Capture the cell that displays the provided text and extract its (x, y) central coordinate. 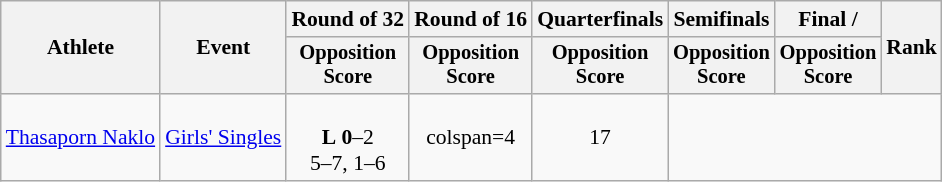
Thasaporn Naklo (80, 138)
Semifinals (722, 19)
Final / (828, 19)
L 0–2 5–7, 1–6 (348, 138)
Round of 16 (470, 19)
Round of 32 (348, 19)
Girls' Singles (223, 138)
Athlete (80, 48)
Rank (912, 48)
Event (223, 48)
17 (600, 138)
Quarterfinals (600, 19)
colspan=4 (470, 138)
